Extract the (x, y) coordinate from the center of the cell holding the provided text.  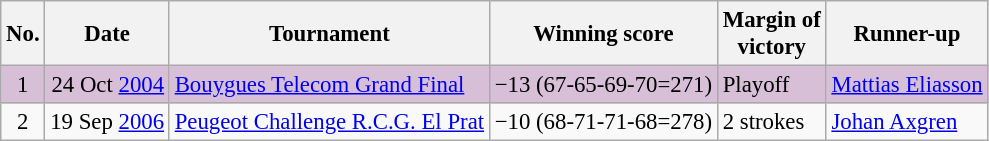
19 Sep 2006 (107, 122)
Bouygues Telecom Grand Final (329, 85)
Tournament (329, 34)
Peugeot Challenge R.C.G. El Prat (329, 122)
No. (23, 34)
Winning score (603, 34)
Date (107, 34)
−10 (68-71-71-68=278) (603, 122)
Runner-up (907, 34)
2 (23, 122)
Margin ofvictory (772, 34)
1 (23, 85)
Playoff (772, 85)
−13 (67-65-69-70=271) (603, 85)
Johan Axgren (907, 122)
2 strokes (772, 122)
24 Oct 2004 (107, 85)
Mattias Eliasson (907, 85)
